Return the (x, y) coordinate for the center point of the cell that contains the specified text.  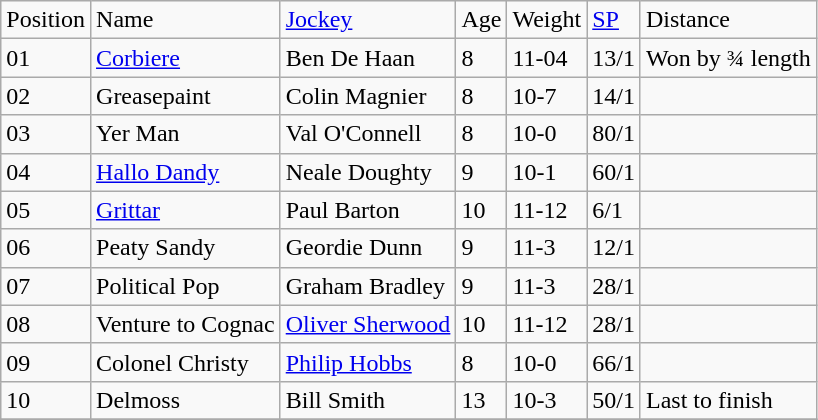
Name (186, 20)
08 (46, 324)
Geordie Dunn (368, 248)
Age (482, 20)
Corbiere (186, 58)
11-04 (547, 58)
05 (46, 210)
Jockey (368, 20)
Hallo Dandy (186, 172)
Oliver Sherwood (368, 324)
Won by ¾ length (728, 58)
02 (46, 96)
Last to finish (728, 400)
60/1 (614, 172)
09 (46, 362)
07 (46, 286)
Philip Hobbs (368, 362)
04 (46, 172)
Distance (728, 20)
Bill Smith (368, 400)
Val O'Connell (368, 134)
10-7 (547, 96)
Political Pop (186, 286)
Peaty Sandy (186, 248)
Colin Magnier (368, 96)
Delmoss (186, 400)
12/1 (614, 248)
10-3 (547, 400)
6/1 (614, 210)
Venture to Cognac (186, 324)
Weight (547, 20)
13/1 (614, 58)
Position (46, 20)
Ben De Haan (368, 58)
Neale Doughty (368, 172)
66/1 (614, 362)
Grittar (186, 210)
06 (46, 248)
13 (482, 400)
Greasepaint (186, 96)
03 (46, 134)
Yer Man (186, 134)
50/1 (614, 400)
14/1 (614, 96)
01 (46, 58)
SP (614, 20)
Graham Bradley (368, 286)
10-1 (547, 172)
Colonel Christy (186, 362)
Paul Barton (368, 210)
80/1 (614, 134)
